Return the (X, Y) coordinate for the center point of the cell that contains the specified text.  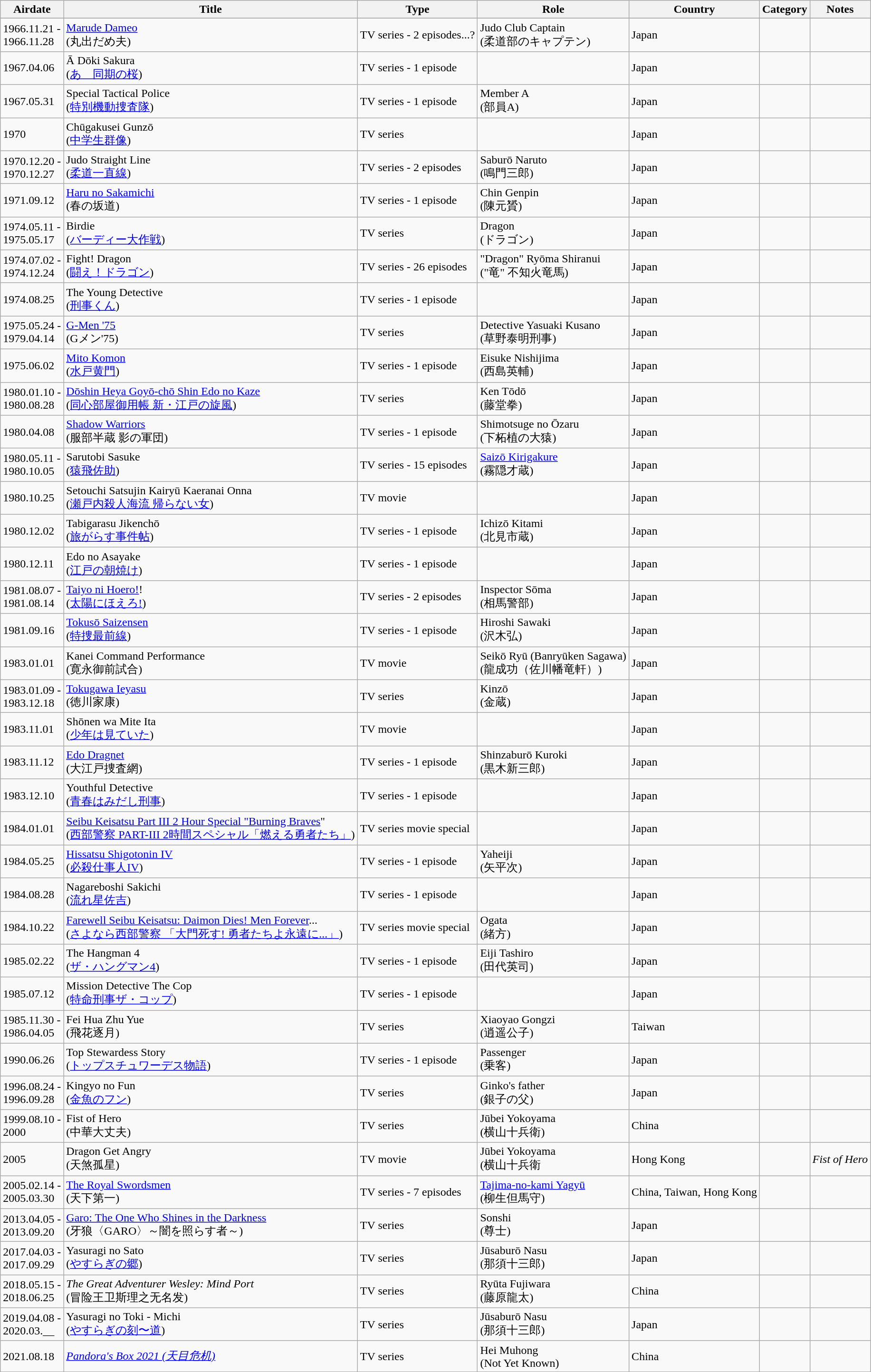
Inspector Sōma(相馬警部) (553, 597)
Ginko's father(銀子の父) (553, 1093)
1975.06.02 (32, 365)
Kingyo no Fun(金魚のフン) (211, 1093)
Category (785, 10)
Tabigarasu Jikenchō(旅がらす事件帖) (211, 531)
Fist of Hero (中華大丈夫) (211, 1126)
1970 (32, 134)
Yasuragi no Toki - Michi(やすらぎの刻〜道) (211, 1324)
2019.04.08 -2020.03.__ (32, 1324)
1966.11.21 -1966.11.28 (32, 35)
1980.04.08 (32, 432)
Chūgakusei Gunzō(中学生群像) (211, 134)
Xiaoyao Gongzi(逍遥公子) (553, 1027)
1985.02.22 (32, 961)
1980.05.11 -1980.10.05 (32, 465)
1980.10.25 (32, 498)
Pandora's Box 2021 (天目危机) (211, 1356)
1983.11.12 (32, 762)
Role (553, 10)
1970.12.20 -1970.12.27 (32, 167)
Setouchi Satsujin Kairyū Kaeranai Onna(瀬戸内殺人海流 帰らない女) (211, 498)
Farewell Seibu Keisatsu: Daimon Dies! Men Forever...(さよなら西部警察 「大門死す! 勇者たちよ永遠に...」) (211, 928)
Dōshin Heya Goyō-chō Shin Edo no Kaze(同心部屋御用帳 新・江戸の旋風) (211, 399)
1980.12.11 (32, 564)
1999.08.10 -2000 (32, 1126)
Seikō Ryū (Banryūken Sagawa)(龍成功（佐川幡竜軒）) (553, 663)
1974.07.02 -1974.12.24 (32, 267)
Kanei Command Performance(寛永御前試合) (211, 663)
Dragon Get Angry(天煞孤星) (211, 1159)
Hei Muhong(Not Yet Known) (553, 1356)
1983.01.09 -1983.12.18 (32, 696)
Haru no Sakamichi(春の坂道) (211, 201)
Sarutobi Sasuke(猿飛佐助) (211, 465)
Passenger(乗客) (553, 1060)
Detective Yasuaki Kusano(草野泰明刑事) (553, 333)
Sonshi(尊士) (553, 1225)
Jūbei Yokoyama(横山十兵衛) (553, 1126)
TV series - 7 episodes (417, 1192)
1981.08.07 -1981.08.14 (32, 597)
TV series - 26 episodes (417, 267)
Garo: The One Who Shines in the Darkness(牙狼〈GARO〉～闇を照らす者～) (211, 1225)
Saizō Kirigakure(霧隠才蔵) (553, 465)
The Hangman 4(ザ・ハングマン4) (211, 961)
Fist of Hero (840, 1159)
Judo Straight Line(柔道一直線) (211, 167)
Shōnen wa Mite Ita(少年は見ていた) (211, 729)
TV series - 15 episodes (417, 465)
Ogata(緒方) (553, 928)
TV series - 2 episodes...? (417, 35)
1990.06.26 (32, 1060)
1971.09.12 (32, 201)
1985.11.30 -1986.04.05 (32, 1027)
Hissatsu Shigotonin IV(必殺仕事人IV) (211, 862)
1984.08.28 (32, 894)
2005.02.14 -2005.03.30 (32, 1192)
Nagareboshi Sakichi(流れ星佐吉) (211, 894)
Shimotsuge no Ōzaru(下柘植の大猿) (553, 432)
G-Men '75(Gメン'75) (211, 333)
Edo Dragnet(大江戸捜査網) (211, 762)
1967.04.06 (32, 68)
2018.05.15 -2018.06.25 (32, 1291)
Taiwan (695, 1027)
1983.11.01 (32, 729)
China, Taiwan, Hong Kong (695, 1192)
Mito Komon(水戸黄門) (211, 365)
The Great Adventurer Wesley: Mind Port(冒险王卫斯理之无名发) (211, 1291)
1996.08.24 -1996.09.28 (32, 1093)
Shinzaburō Kuroki(黒木新三郎) (553, 762)
Eisuke Nishijima(西島英輔) (553, 365)
Jūbei Yokoyama(横山十兵衛 (553, 1159)
1980.12.02 (32, 531)
Saburō Naruto(鳴門三郎) (553, 167)
Special Tactical Police (特別機動捜査隊) (211, 101)
Eiji Tashiro(田代英司) (553, 961)
Taiyo ni Hoero!!(太陽にほえろ!) (211, 597)
Airdate (32, 10)
Top Stewardess Story(トップスチュワーデス物語) (211, 1060)
1974.05.11 -1975.05.17 (32, 233)
Type (417, 10)
Fei Hua Zhu Yue (飛花逐月) (211, 1027)
1975.05.24 -1979.04.14 (32, 333)
1985.07.12 (32, 994)
1983.12.10 (32, 796)
1984.10.22 (32, 928)
Judo Club Captain(柔道部のキャプテン) (553, 35)
Seibu Keisatsu Part III 2 Hour Special "Burning Braves"(西部警察 PART-III 2時間スペシャル「燃える勇者たち」) (211, 828)
The Royal Swordsmen(天下第一) (211, 1192)
1984.05.25 (32, 862)
Country (695, 10)
1974.08.25 (32, 299)
Ichizō Kitami(北見市蔵) (553, 531)
"Dragon" Ryōma Shiranui("竜" 不知火竜馬) (553, 267)
Mission Detective The Cop(特命刑事ザ・コップ) (211, 994)
Member A(部員A) (553, 101)
1983.01.01 (32, 663)
Title (211, 10)
Marude Dameo(丸出だめ夫) (211, 35)
Hong Kong (695, 1159)
The Young Detective(刑事くん) (211, 299)
Notes (840, 10)
Dragon(ドラゴン) (553, 233)
Birdie(バーディー大作戦) (211, 233)
Edo no Asayake(江戸の朝焼け) (211, 564)
Fight! Dragon(闘え！ドラゴン) (211, 267)
Ā Dōki Sakura(あゝ同期の桜) (211, 68)
Yaheiji(矢平次) (553, 862)
1980.01.10 -1980.08.28 (32, 399)
2005 (32, 1159)
2017.04.03 -2017.09.29 (32, 1258)
Ken Tōdō(藤堂拳) (553, 399)
1967.05.31 (32, 101)
Chin Genpin(陳元贇) (553, 201)
2021.08.18 (32, 1356)
2013.04.05 -2013.09.20 (32, 1225)
Tokugawa Ieyasu(徳川家康) (211, 696)
Ryūta Fujiwara(藤原龍太) (553, 1291)
Yasuragi no Sato(やすらぎの郷) (211, 1258)
Kinzō(金蔵) (553, 696)
1984.01.01 (32, 828)
Shadow Warriors(服部半蔵 影の軍団) (211, 432)
Tajima-no-kami Yagyū(柳生但馬守) (553, 1192)
1981.09.16 (32, 630)
Hiroshi Sawaki(沢木弘) (553, 630)
Tokusō Saizensen(特捜最前線) (211, 630)
Youthful Detective(青春はみだし刑事) (211, 796)
